Find where the given text appears and provide that cell's center as [x, y] coordinate. 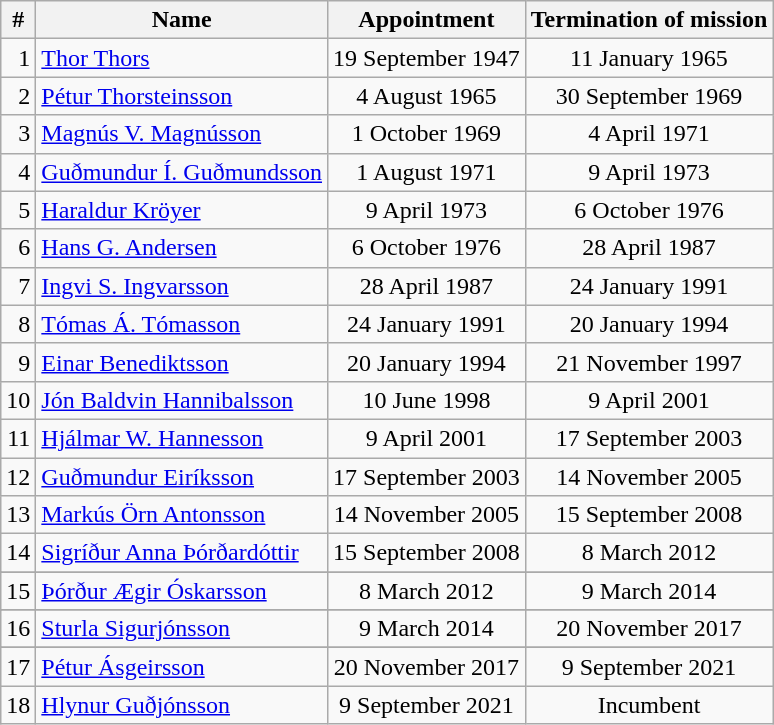
12 [18, 477]
Guðmundur Eiríksson [182, 477]
17 [18, 667]
2 [18, 96]
Haraldur Kröyer [182, 210]
Incumbent [649, 705]
18 [18, 705]
Guðmundur Í. Guðmundsson [182, 172]
Þórður Ægir Óskarsson [182, 591]
Hjálmar W. Hannesson [182, 438]
7 [18, 286]
Tómas Á. Tómasson [182, 324]
4 [18, 172]
Pétur Ásgeirsson [182, 667]
3 [18, 134]
1 [18, 58]
21 November 1997 [649, 362]
Jón Baldvin Hannibalsson [182, 400]
Sigríður Anna Þórðardóttir [182, 553]
11 [18, 438]
Appointment [427, 20]
10 [18, 400]
1 August 1971 [427, 172]
Einar Benediktsson [182, 362]
1 October 1969 [427, 134]
Hlynur Guðjónsson [182, 705]
4 August 1965 [427, 96]
15 [18, 591]
11 January 1965 [649, 58]
# [18, 20]
30 September 1969 [649, 96]
6 [18, 248]
14 [18, 553]
13 [18, 515]
Sturla Sigurjónsson [182, 629]
Name [182, 20]
Magnús V. Magnússon [182, 134]
Pétur Thorsteinsson [182, 96]
8 [18, 324]
Markús Örn Antonsson [182, 515]
Hans G. Andersen [182, 248]
9 [18, 362]
Ingvi S. Ingvarsson [182, 286]
19 September 1947 [427, 58]
4 April 1971 [649, 134]
5 [18, 210]
Termination of mission [649, 20]
10 June 1998 [427, 400]
Thor Thors [182, 58]
16 [18, 629]
